Locate the cell with the specified text and output its (x, y) center coordinate. 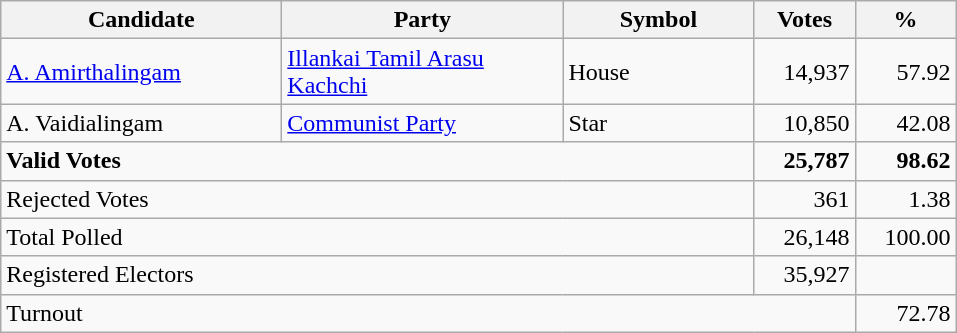
Valid Votes (378, 161)
Illankai Tamil Arasu Kachchi (422, 72)
Candidate (142, 20)
Total Polled (378, 237)
Star (658, 123)
% (906, 20)
72.78 (906, 313)
A. Amirthalingam (142, 72)
57.92 (906, 72)
Party (422, 20)
25,787 (804, 161)
Votes (804, 20)
Symbol (658, 20)
A. Vaidialingam (142, 123)
Registered Electors (378, 275)
1.38 (906, 199)
14,937 (804, 72)
35,927 (804, 275)
26,148 (804, 237)
98.62 (906, 161)
361 (804, 199)
Turnout (428, 313)
House (658, 72)
42.08 (906, 123)
10,850 (804, 123)
Rejected Votes (378, 199)
100.00 (906, 237)
Communist Party (422, 123)
